Pinpoint the cell where the given text exists, returning its [x, y] midpoint coordinate. 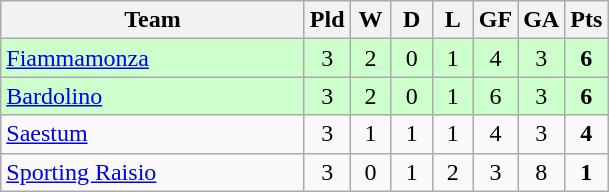
L [452, 20]
Team [153, 20]
Saestum [153, 134]
Pld [327, 20]
D [412, 20]
Bardolino [153, 96]
8 [542, 172]
Fiammamonza [153, 58]
GF [495, 20]
Sporting Raisio [153, 172]
Pts [586, 20]
W [370, 20]
GA [542, 20]
